Find where the given text appears and provide that cell's center as (X, Y) coordinate. 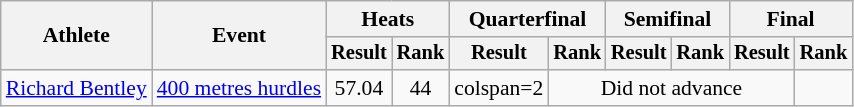
Quarterfinal (528, 19)
Richard Bentley (76, 88)
Semifinal (668, 19)
400 metres hurdles (239, 88)
Heats (388, 19)
Final (790, 19)
44 (421, 88)
Athlete (76, 36)
Did not advance (671, 88)
57.04 (359, 88)
colspan=2 (498, 88)
Event (239, 36)
